Scan for the cell matching the given text and deliver its (X, Y) coordinate at center. 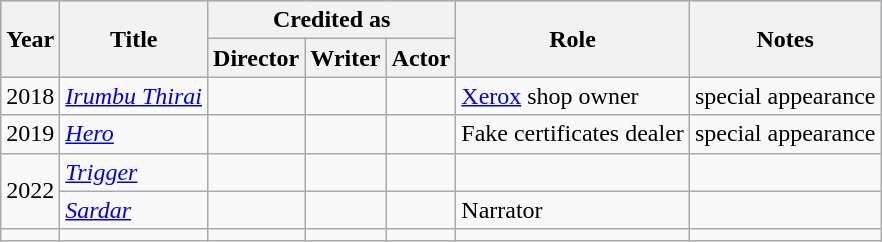
Writer (346, 58)
Trigger (134, 172)
Director (256, 58)
Narrator (573, 210)
2019 (30, 134)
Year (30, 39)
Title (134, 39)
2022 (30, 191)
Hero (134, 134)
Credited as (332, 20)
Role (573, 39)
Sardar (134, 210)
Irumbu Thirai (134, 96)
2018 (30, 96)
Actor (421, 58)
Notes (785, 39)
Xerox shop owner (573, 96)
Fake certificates dealer (573, 134)
